Locate the cell with the specified text and output its [X, Y] center coordinate. 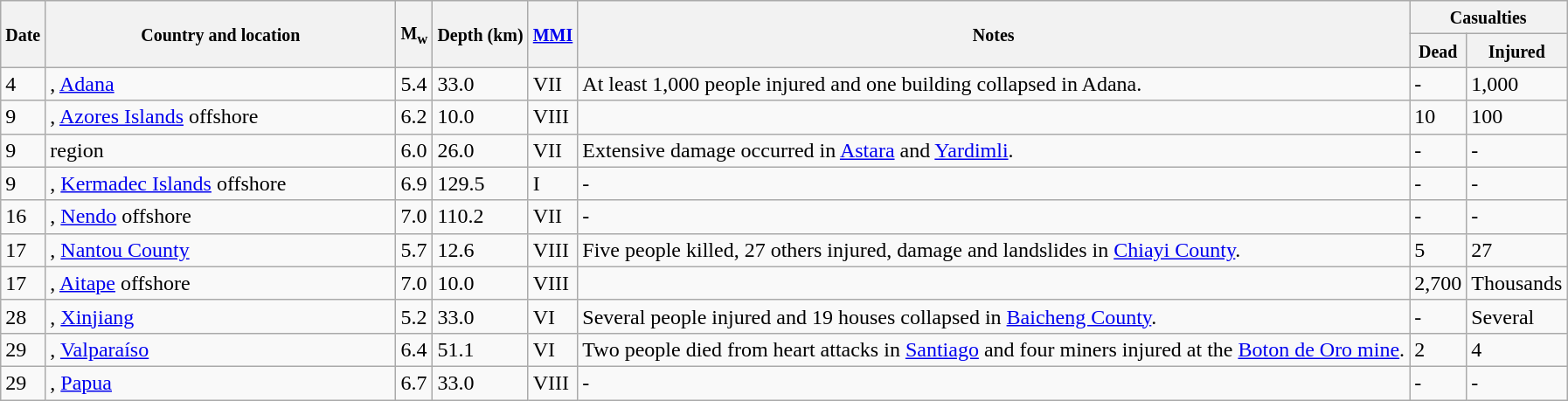
5.4 [414, 84]
Injured [1517, 51]
6.4 [414, 349]
51.1 [481, 349]
Thousands [1517, 283]
, Valparaíso [220, 349]
12.6 [481, 250]
, Papua [220, 383]
100 [1517, 117]
region [220, 150]
6.0 [414, 150]
2 [1439, 349]
2,700 [1439, 283]
10 [1439, 117]
Notes [994, 34]
27 [1517, 250]
Dead [1439, 51]
Two people died from heart attacks in Santiago and four miners injured at the Boton de Oro mine. [994, 349]
, Kermadec Islands offshore [220, 183]
Casualties [1488, 17]
Depth (km) [481, 34]
, Xinjiang [220, 316]
110.2 [481, 217]
5.7 [414, 250]
5.2 [414, 316]
Several [1517, 316]
6.9 [414, 183]
, Nendo offshore [220, 217]
At least 1,000 people injured and one building collapsed in Adana. [994, 84]
, Adana [220, 84]
26.0 [481, 150]
, Nantou County [220, 250]
6.2 [414, 117]
Country and location [220, 34]
Five people killed, 27 others injured, damage and landslides in Chiayi County. [994, 250]
1,000 [1517, 84]
I [552, 183]
, Azores Islands offshore [220, 117]
Date [23, 34]
6.7 [414, 383]
129.5 [481, 183]
28 [23, 316]
, Aitape offshore [220, 283]
Mw [414, 34]
Several people injured and 19 houses collapsed in Baicheng County. [994, 316]
16 [23, 217]
Extensive damage occurred in Astara and Yardimli. [994, 150]
5 [1439, 250]
MMI [552, 34]
